Extract the (x, y) coordinate from the center of the cell holding the provided text.  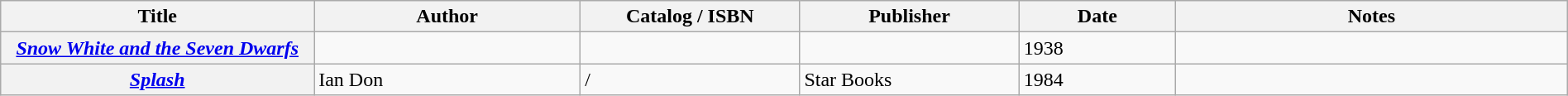
Star Books (910, 79)
Title (157, 17)
1938 (1097, 48)
Ian Don (447, 79)
Date (1097, 17)
Notes (1372, 17)
Author (447, 17)
Splash (157, 79)
/ (690, 79)
Snow White and the Seven Dwarfs (157, 48)
Publisher (910, 17)
Catalog / ISBN (690, 17)
1984 (1097, 79)
